Scan for the cell matching the given text and deliver its [X, Y] coordinate at center. 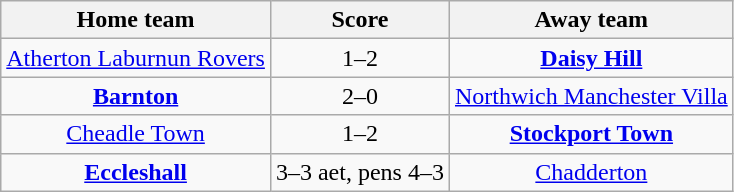
Cheadle Town [136, 134]
Northwich Manchester Villa [591, 96]
Stockport Town [591, 134]
Daisy Hill [591, 58]
Home team [136, 20]
2–0 [360, 96]
Barnton [136, 96]
Atherton Laburnun Rovers [136, 58]
3–3 aet, pens 4–3 [360, 172]
Eccleshall [136, 172]
Score [360, 20]
Away team [591, 20]
Chadderton [591, 172]
